For the text-containing cell, return its midpoint in (X, Y) coordinate format. 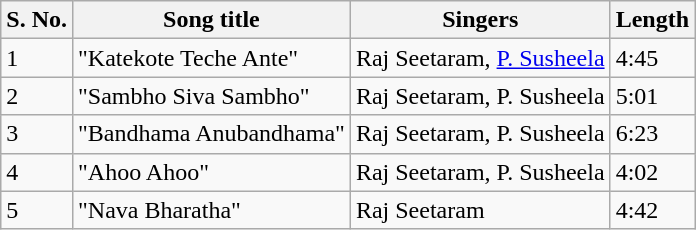
4:45 (652, 58)
5:01 (652, 96)
1 (37, 58)
4:42 (652, 210)
"Katekote Teche Ante" (211, 58)
6:23 (652, 134)
4:02 (652, 172)
4 (37, 172)
"Sambho Siva Sambho" (211, 96)
Song title (211, 20)
"Nava Bharatha" (211, 210)
"Bandhama Anubandhama" (211, 134)
Length (652, 20)
S. No. (37, 20)
3 (37, 134)
"Ahoo Ahoo" (211, 172)
5 (37, 210)
2 (37, 96)
Singers (480, 20)
Raj Seetaram (480, 210)
